Pinpoint the cell where the given text exists, returning its (X, Y) midpoint coordinate. 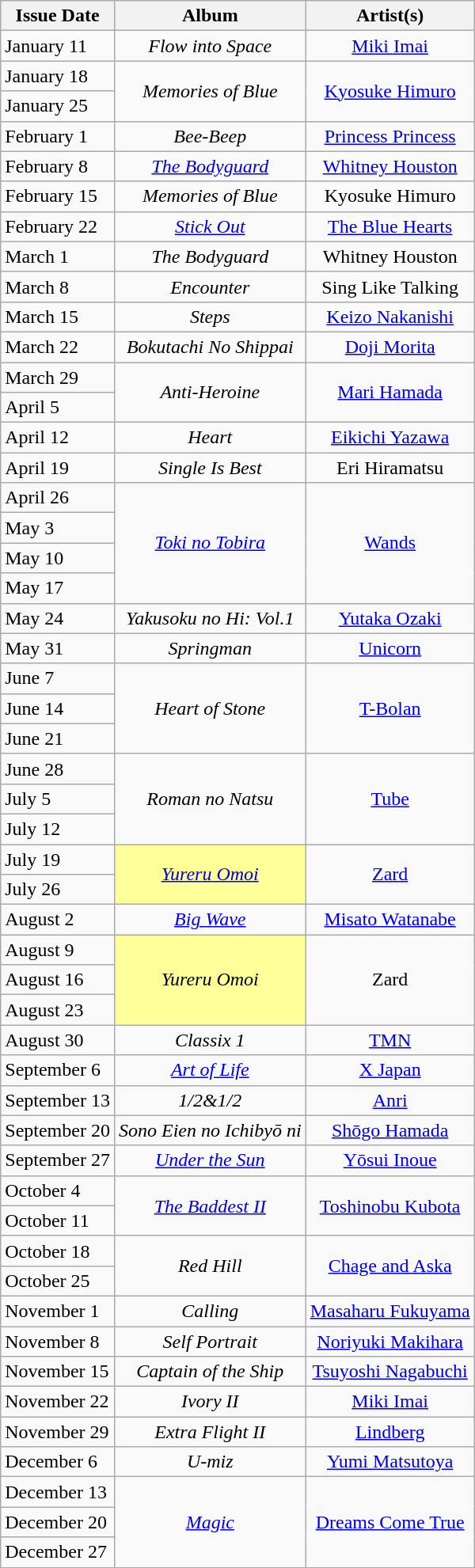
Doji Morita (389, 347)
December 6 (58, 1462)
Tsuyoshi Nagabuchi (389, 1372)
March 8 (58, 287)
Lindberg (389, 1432)
Wands (389, 543)
Tube (389, 799)
Noriyuki Makihara (389, 1342)
Classix 1 (210, 1040)
September 13 (58, 1100)
August 2 (58, 920)
July 5 (58, 799)
Anri (389, 1100)
May 10 (58, 558)
November 22 (58, 1402)
The Blue Hearts (389, 226)
June 14 (58, 708)
April 5 (58, 408)
May 31 (58, 648)
October 18 (58, 1251)
November 29 (58, 1432)
Captain of the Ship (210, 1372)
Eri Hiramatsu (389, 468)
April 12 (58, 438)
U-miz (210, 1462)
Roman no Natsu (210, 799)
March 22 (58, 347)
July 12 (58, 829)
Shōgo Hamada (389, 1130)
March 15 (58, 317)
Springman (210, 648)
December 20 (58, 1522)
Eikichi Yazawa (389, 438)
June 7 (58, 678)
Big Wave (210, 920)
March 29 (58, 378)
Sing Like Talking (389, 287)
October 25 (58, 1281)
September 27 (58, 1160)
Encounter (210, 287)
May 17 (58, 588)
Yakusoku no Hi: Vol.1 (210, 618)
Issue Date (58, 16)
Princess Princess (389, 136)
Art of Life (210, 1070)
Bee-Beep (210, 136)
October 11 (58, 1221)
June 21 (58, 738)
May 3 (58, 528)
November 8 (58, 1342)
Mari Hamada (389, 393)
T-Bolan (389, 708)
Yumi Matsutoya (389, 1462)
December 13 (58, 1492)
Unicorn (389, 648)
The Baddest II (210, 1205)
Ivory II (210, 1402)
December 27 (58, 1552)
June 28 (58, 769)
Album (210, 16)
August 23 (58, 1010)
Single Is Best (210, 468)
January 11 (58, 46)
Steps (210, 317)
1/2&1/2 (210, 1100)
TMN (389, 1040)
Chage and Aska (389, 1266)
August 16 (58, 980)
April 19 (58, 468)
Stick Out (210, 226)
Heart of Stone (210, 708)
Artist(s) (389, 16)
February 8 (58, 166)
Extra Flight II (210, 1432)
Misato Watanabe (389, 920)
Red Hill (210, 1266)
Toshinobu Kubota (389, 1205)
Heart (210, 438)
Calling (210, 1311)
January 18 (58, 76)
Masaharu Fukuyama (389, 1311)
Dreams Come True (389, 1522)
November 15 (58, 1372)
May 24 (58, 618)
August 9 (58, 950)
March 1 (58, 256)
Magic (210, 1522)
Self Portrait (210, 1342)
Keizo Nakanishi (389, 317)
November 1 (58, 1311)
July 26 (58, 890)
Yutaka Ozaki (389, 618)
October 4 (58, 1190)
X Japan (389, 1070)
September 20 (58, 1130)
Yōsui Inoue (389, 1160)
Sono Eien no Ichibyō ni (210, 1130)
September 6 (58, 1070)
Anti-Heroine (210, 393)
Bokutachi No Shippai (210, 347)
Flow into Space (210, 46)
Toki no Tobira (210, 543)
July 19 (58, 859)
February 22 (58, 226)
February 15 (58, 196)
January 25 (58, 106)
Under the Sun (210, 1160)
April 26 (58, 498)
February 1 (58, 136)
August 30 (58, 1040)
